For the text-containing cell, return its midpoint in (X, Y) coordinate format. 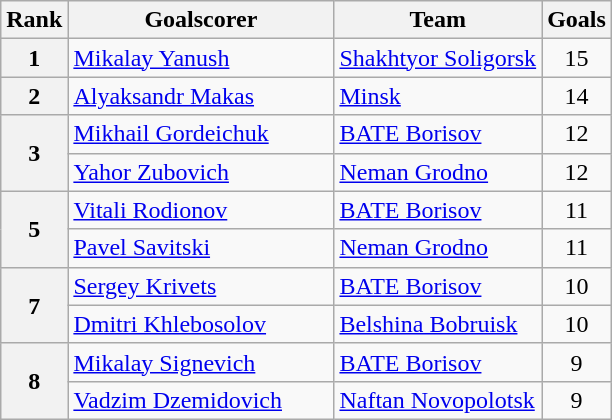
1 (34, 58)
Vadzim Dzemidovich (201, 400)
Mikalay Signevich (201, 362)
5 (34, 229)
Naftan Novopolotsk (438, 400)
7 (34, 305)
Vitali Rodionov (201, 210)
Team (438, 20)
Goalscorer (201, 20)
2 (34, 96)
Yahor Zubovich (201, 172)
Pavel Savitski (201, 248)
Alyaksandr Makas (201, 96)
Belshina Bobruisk (438, 324)
8 (34, 381)
Minsk (438, 96)
Rank (34, 20)
Sergey Krivets (201, 286)
15 (577, 58)
Dmitri Khlebosolov (201, 324)
Mikhail Gordeichuk (201, 134)
Shakhtyor Soligorsk (438, 58)
Goals (577, 20)
3 (34, 153)
Mikalay Yanush (201, 58)
14 (577, 96)
